Search for the cell housing the specified text and yield its [x, y] center coordinate. 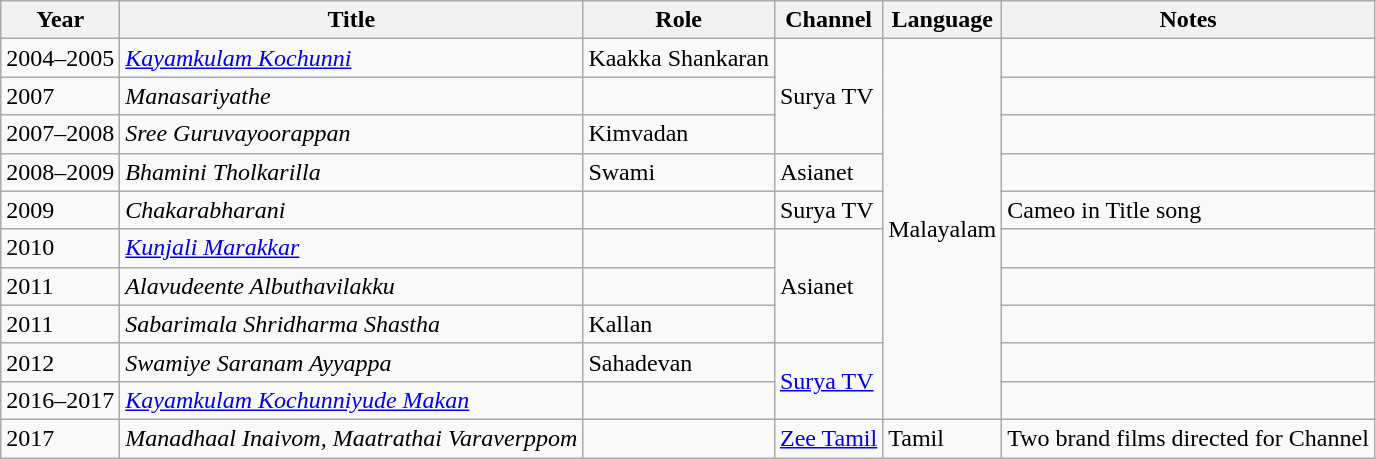
Kayamkulam Kochunni [352, 58]
Manadhaal Inaivom, Maatrathai Varaverppom [352, 438]
Bhamini Tholkarilla [352, 172]
2012 [60, 362]
Chakarabharani [352, 210]
Language [942, 20]
Malayalam [942, 230]
2010 [60, 248]
Sree Guruvayoorappan [352, 134]
Swami [679, 172]
Swamiye Saranam Ayyappa [352, 362]
2017 [60, 438]
Role [679, 20]
Notes [1188, 20]
Tamil [942, 438]
2009 [60, 210]
Title [352, 20]
Kallan [679, 324]
2008–2009 [60, 172]
Cameo in Title song [1188, 210]
Kimvadan [679, 134]
Year [60, 20]
Alavudeente Albuthavilakku [352, 286]
2007 [60, 96]
Channel [828, 20]
Sabarimala Shridharma Shastha [352, 324]
Kayamkulam Kochunniyude Makan [352, 400]
2007–2008 [60, 134]
2004–2005 [60, 58]
Kunjali Marakkar [352, 248]
2016–2017 [60, 400]
Kaakka Shankaran [679, 58]
Manasariyathe [352, 96]
Zee Tamil [828, 438]
Sahadevan [679, 362]
Two brand films directed for Channel [1188, 438]
